Pinpoint the cell where the given text exists, returning its (x, y) midpoint coordinate. 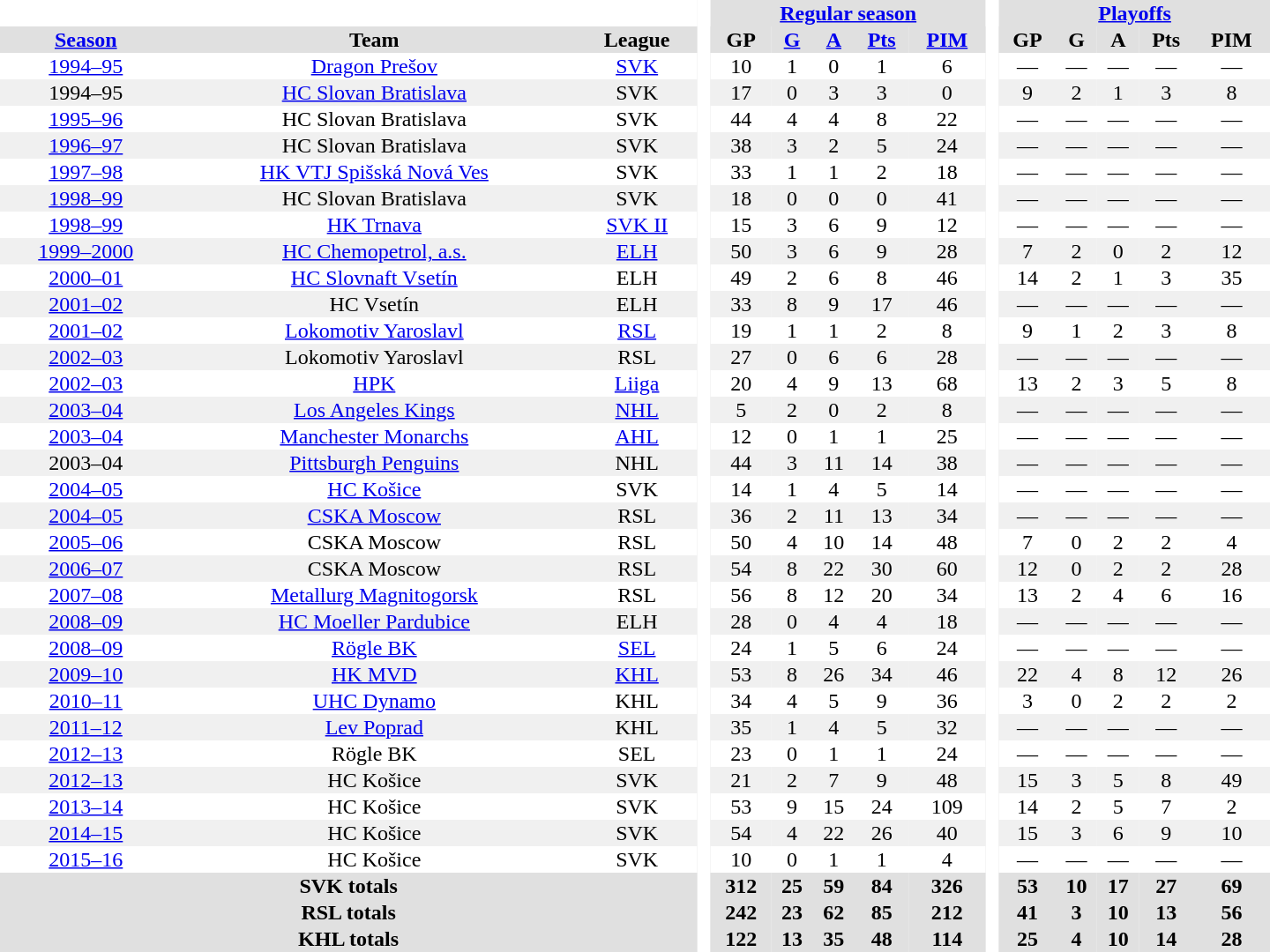
109 (947, 807)
1999–2000 (86, 251)
KHL totals (348, 939)
2011–12 (86, 727)
Dragon Prešov (374, 66)
AHL (637, 436)
122 (741, 939)
RSL totals (348, 912)
1996–97 (86, 145)
2014–15 (86, 833)
Lev Poprad (374, 727)
Manchester Monarchs (374, 436)
69 (1231, 886)
19 (741, 331)
68 (947, 383)
326 (947, 886)
40 (947, 833)
Metallurg Magnitogorsk (374, 595)
30 (882, 569)
2005–06 (86, 542)
HC Vsetín (374, 304)
2006–07 (86, 569)
59 (834, 886)
32 (947, 727)
312 (741, 886)
62 (834, 912)
2015–16 (86, 859)
HC Moeller Pardubice (374, 621)
114 (947, 939)
SVK totals (348, 886)
HK MVD (374, 674)
Los Angeles Kings (374, 410)
SVK II (637, 225)
2007–08 (86, 595)
21 (741, 780)
HK VTJ Spišská Nová Ves (374, 172)
Season (86, 40)
60 (947, 569)
HC Slovnaft Vsetín (374, 278)
1997–98 (86, 172)
Liiga (637, 383)
Team (374, 40)
HPK (374, 383)
212 (947, 912)
16 (1231, 595)
League (637, 40)
Pittsburgh Penguins (374, 463)
Playoffs (1134, 13)
HC Chemopetrol, a.s. (374, 251)
2010–11 (86, 701)
HK Trnava (374, 225)
85 (882, 912)
1995–96 (86, 119)
Regular season (848, 13)
2009–10 (86, 674)
2000–01 (86, 278)
2013–14 (86, 807)
242 (741, 912)
84 (882, 886)
UHC Dynamo (374, 701)
